Provide the (x, y) coordinate of the cell's center where the given text is located.  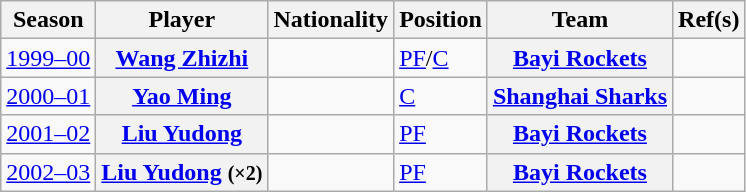
Team (580, 20)
Player (182, 20)
C (441, 96)
Yao Ming (182, 96)
Ref(s) (709, 20)
2000–01 (48, 96)
Shanghai Sharks (580, 96)
PF/C (441, 58)
Liu Yudong (182, 134)
2001–02 (48, 134)
Season (48, 20)
2002–03 (48, 172)
1999–00 (48, 58)
Wang Zhizhi (182, 58)
Liu Yudong (×2) (182, 172)
Nationality (331, 20)
Position (441, 20)
